Detect which cell encompasses the target text, then output its [x, y] center coordinate. 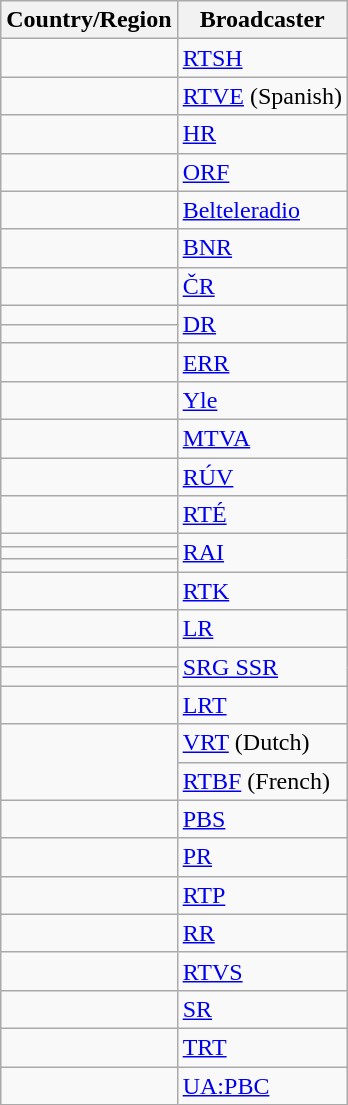
DR [262, 324]
PR [262, 857]
RTP [262, 895]
RR [262, 933]
MTVA [262, 438]
UA:PBC [262, 1085]
RTBF (French) [262, 781]
ERR [262, 362]
HR [262, 134]
ČR [262, 286]
TRT [262, 1047]
LRT [262, 705]
RTVS [262, 971]
Belteleradio [262, 210]
LR [262, 629]
RAI [262, 553]
VRT (Dutch) [262, 743]
BNR [262, 248]
Country/Region [89, 20]
ORF [262, 172]
Broadcaster [262, 20]
PBS [262, 819]
RTK [262, 591]
SRG SSR [262, 667]
SR [262, 1009]
RTSH [262, 58]
Yle [262, 400]
RTÉ [262, 515]
RTVE (Spanish) [262, 96]
RÚV [262, 477]
